Return the [x, y] coordinate for the center point of the cell that contains the specified text.  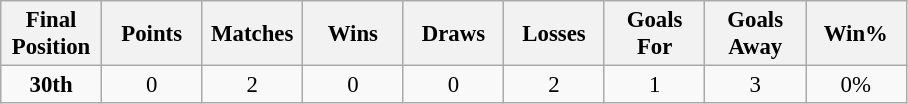
Losses [554, 34]
Final Position [52, 34]
Wins [354, 34]
Win% [856, 34]
0% [856, 85]
3 [756, 85]
Goals For [654, 34]
1 [654, 85]
Goals Away [756, 34]
Draws [454, 34]
Matches [252, 34]
30th [52, 85]
Points [152, 34]
